Pinpoint the cell where the given text exists, returning its (X, Y) midpoint coordinate. 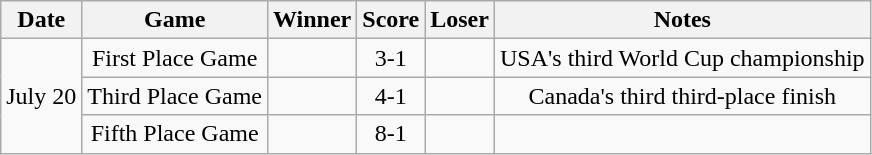
Date (42, 20)
Loser (460, 20)
Score (391, 20)
Canada's third third-place finish (682, 96)
8-1 (391, 134)
July 20 (42, 96)
Winner (312, 20)
Game (175, 20)
Fifth Place Game (175, 134)
USA's third World Cup championship (682, 58)
Notes (682, 20)
First Place Game (175, 58)
Third Place Game (175, 96)
4-1 (391, 96)
3-1 (391, 58)
